Return the [x, y] coordinate for the center point of the cell that contains the specified text.  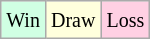
Win [24, 20]
Loss [126, 20]
Draw [72, 20]
